Output the [x, y] coordinate of the center of the cell containing the given text.  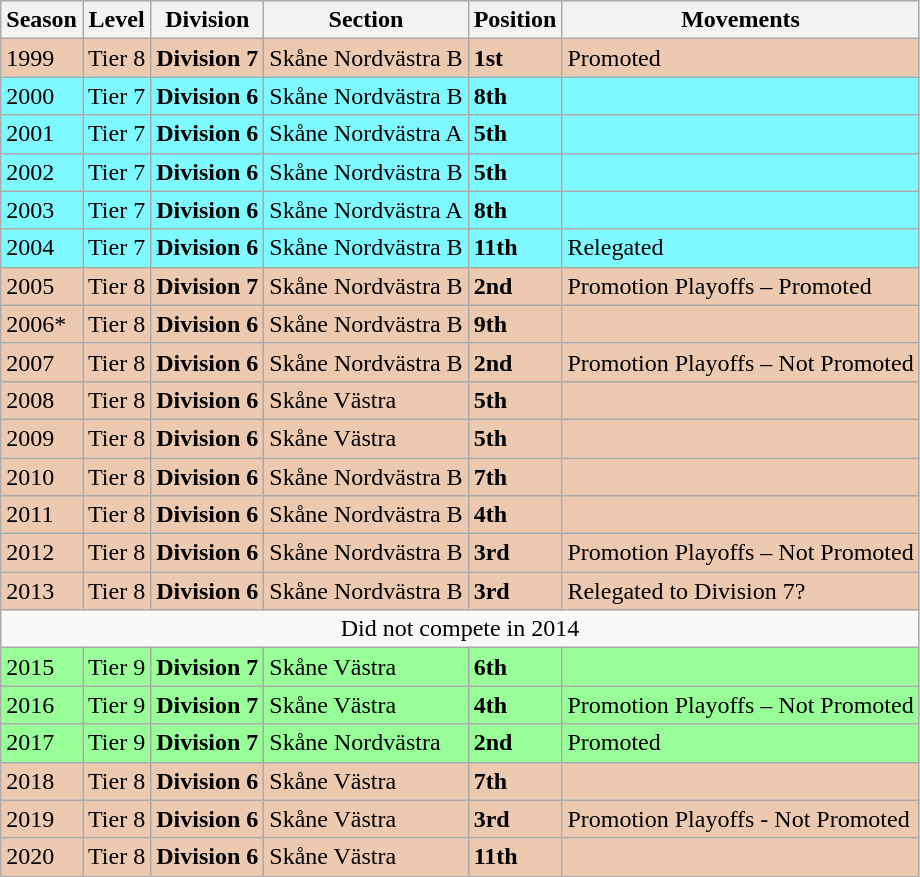
Did not compete in 2014 [460, 629]
2008 [42, 400]
Promotion Playoffs – Promoted [740, 286]
2003 [42, 210]
2020 [42, 857]
Division [208, 20]
2000 [42, 96]
Skåne Nordvästra [366, 743]
Season [42, 20]
6th [515, 667]
2002 [42, 172]
Relegated to Division 7? [740, 591]
Level [116, 20]
2018 [42, 781]
1999 [42, 58]
2007 [42, 362]
2005 [42, 286]
Section [366, 20]
Movements [740, 20]
Promotion Playoffs - Not Promoted [740, 819]
2009 [42, 438]
2017 [42, 743]
2015 [42, 667]
Position [515, 20]
2013 [42, 591]
2004 [42, 248]
2006* [42, 324]
2011 [42, 515]
9th [515, 324]
2010 [42, 477]
1st [515, 58]
Relegated [740, 248]
2012 [42, 553]
2001 [42, 134]
2019 [42, 819]
2016 [42, 705]
